Locate the cell with the specified text and output its (X, Y) center coordinate. 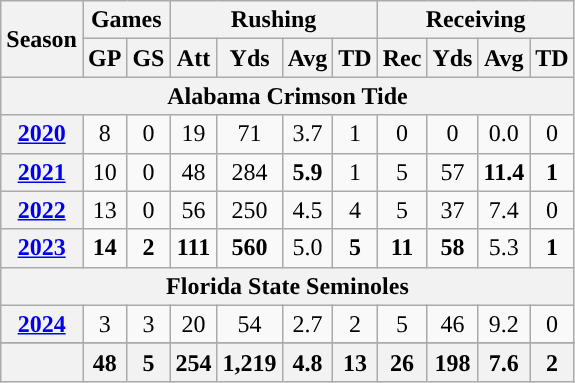
111 (194, 248)
Florida State Seminoles (288, 286)
5.0 (308, 248)
198 (452, 362)
1,219 (250, 362)
5.9 (308, 172)
5.3 (504, 248)
4 (355, 210)
284 (250, 172)
14 (104, 248)
Alabama Crimson Tide (288, 96)
Att (194, 58)
GS (148, 58)
3.7 (308, 134)
8 (104, 134)
37 (452, 210)
Games (126, 20)
11 (402, 248)
2023 (42, 248)
19 (194, 134)
54 (250, 324)
2024 (42, 324)
57 (452, 172)
2021 (42, 172)
71 (250, 134)
254 (194, 362)
2.7 (308, 324)
Rec (402, 58)
10 (104, 172)
Receiving (476, 20)
4.5 (308, 210)
0.0 (504, 134)
58 (452, 248)
2020 (42, 134)
20 (194, 324)
Rushing (274, 20)
46 (452, 324)
7.6 (504, 362)
Season (42, 39)
7.4 (504, 210)
56 (194, 210)
GP (104, 58)
9.2 (504, 324)
2022 (42, 210)
26 (402, 362)
11.4 (504, 172)
560 (250, 248)
4.8 (308, 362)
250 (250, 210)
